Pinpoint the cell where the given text exists, returning its [X, Y] midpoint coordinate. 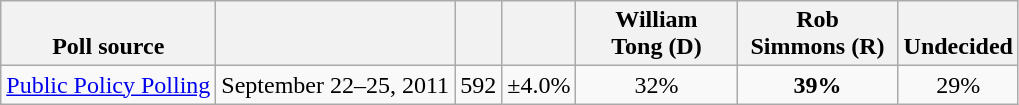
Poll source [108, 34]
39% [818, 85]
WilliamTong (D) [656, 34]
±4.0% [539, 85]
Public Policy Polling [108, 85]
Undecided [958, 34]
September 22–25, 2011 [336, 85]
32% [656, 85]
592 [478, 85]
RobSimmons (R) [818, 34]
29% [958, 85]
